For the text-containing cell, return its midpoint in (x, y) coordinate format. 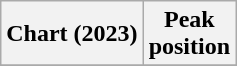
Chart (2023) (72, 34)
Peakposition (189, 34)
